Extract the (x, y) coordinate from the center of the cell holding the provided text.  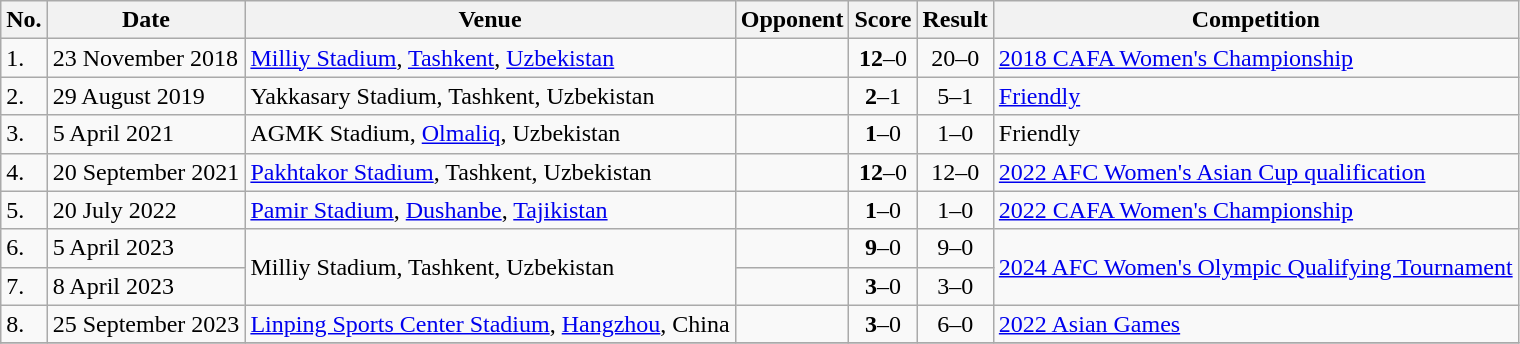
Result (955, 20)
2018 CAFA Women's Championship (1256, 58)
8. (24, 324)
5 April 2023 (146, 248)
1. (24, 58)
2022 Asian Games (1256, 324)
2–1 (883, 96)
Yakkasary Stadium, Tashkent, Uzbekistan (490, 96)
2. (24, 96)
AGMK Stadium, Olmaliq, Uzbekistan (490, 134)
2024 AFC Women's Olympic Qualifying Tournament (1256, 267)
29 August 2019 (146, 96)
2022 AFC Women's Asian Cup qualification (1256, 172)
2022 CAFA Women's Championship (1256, 210)
20 July 2022 (146, 210)
Pamir Stadium, Dushanbe, Tajikistan (490, 210)
5 April 2021 (146, 134)
5–1 (955, 96)
25 September 2023 (146, 324)
23 November 2018 (146, 58)
8 April 2023 (146, 286)
5. (24, 210)
20 September 2021 (146, 172)
3. (24, 134)
Competition (1256, 20)
7. (24, 286)
Venue (490, 20)
Pakhtakor Stadium, Tashkent, Uzbekistan (490, 172)
6–0 (955, 324)
Score (883, 20)
6. (24, 248)
Date (146, 20)
20–0 (955, 58)
Opponent (792, 20)
No. (24, 20)
4. (24, 172)
Linping Sports Center Stadium, Hangzhou, China (490, 324)
